Search for the cell housing the specified text and yield its [X, Y] center coordinate. 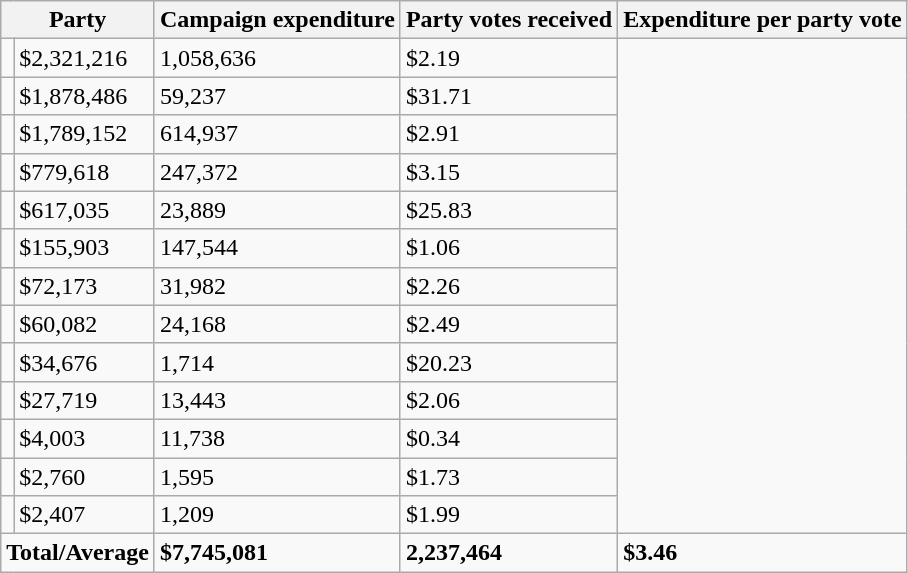
Campaign expenditure [277, 20]
$27,719 [84, 400]
59,237 [277, 96]
$4,003 [84, 438]
147,544 [277, 248]
$7,745,081 [277, 553]
$2,407 [84, 515]
$2.19 [508, 58]
1,714 [277, 362]
13,443 [277, 400]
$1.06 [508, 248]
$2.91 [508, 134]
$20.23 [508, 362]
Party [78, 20]
11,738 [277, 438]
$155,903 [84, 248]
$2,760 [84, 477]
Total/Average [78, 553]
Party votes received [508, 20]
$2.06 [508, 400]
$617,035 [84, 210]
1,058,636 [277, 58]
$60,082 [84, 324]
$1.73 [508, 477]
1,595 [277, 477]
$2,321,216 [84, 58]
$779,618 [84, 172]
614,937 [277, 134]
$1.99 [508, 515]
$72,173 [84, 286]
1,209 [277, 515]
24,168 [277, 324]
$2.26 [508, 286]
23,889 [277, 210]
$25.83 [508, 210]
$34,676 [84, 362]
$3.15 [508, 172]
$3.46 [763, 553]
$2.49 [508, 324]
247,372 [277, 172]
$31.71 [508, 96]
Expenditure per party vote [763, 20]
$1,878,486 [84, 96]
31,982 [277, 286]
$1,789,152 [84, 134]
$0.34 [508, 438]
2,237,464 [508, 553]
